Return the (x, y) coordinate for the center point of the cell that contains the specified text.  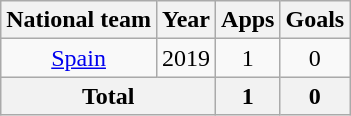
2019 (186, 58)
Goals (315, 20)
Spain (79, 58)
Year (186, 20)
Total (108, 96)
National team (79, 20)
Apps (248, 20)
